Find where the given text appears and provide that cell's center as [X, Y] coordinate. 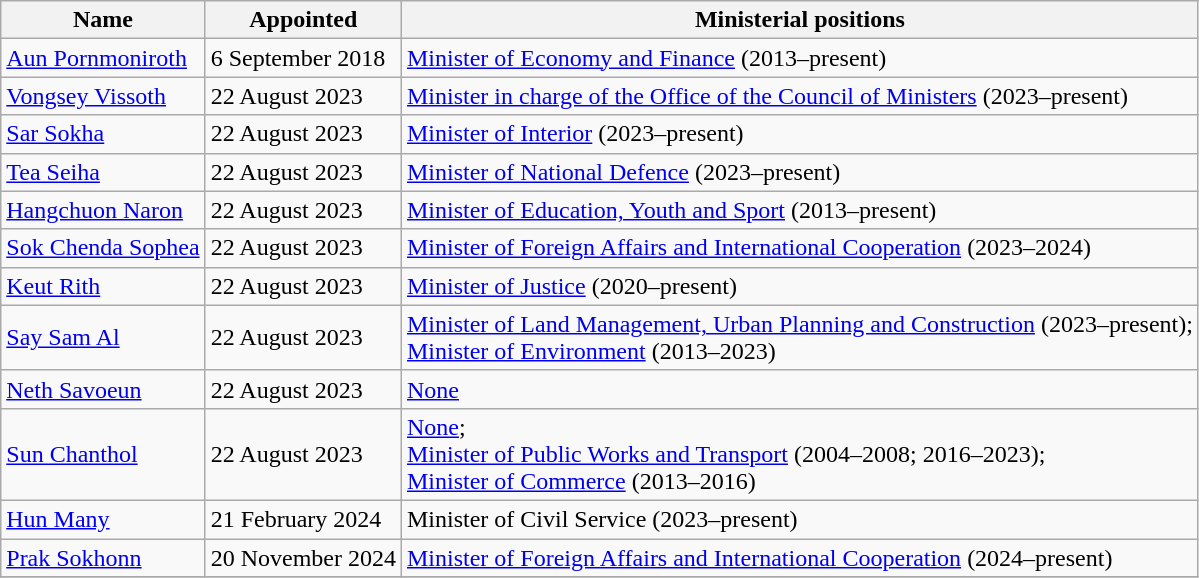
Neth Savoeun [103, 389]
20 November 2024 [303, 557]
Minister of Civil Service (2023–present) [800, 519]
Prak Sokhonn [103, 557]
Minister of Justice (2020–present) [800, 286]
Hun Many [103, 519]
None;Minister of Public Works and Transport (2004–2008; 2016–2023);Minister of Commerce (2013–2016) [800, 454]
Minister in charge of the Office of the Council of Ministers (2023–present) [800, 96]
None [800, 389]
Keut Rith [103, 286]
Minister of Interior (2023–present) [800, 134]
Minister of Economy and Finance (2013–present) [800, 58]
Tea Seiha [103, 172]
Sar Sokha [103, 134]
Sok Chenda Sophea [103, 248]
Minister of Foreign Affairs and International Cooperation (2024–present) [800, 557]
Minister of Foreign Affairs and International Cooperation (2023–2024) [800, 248]
Sun Chanthol [103, 454]
Appointed [303, 20]
Vongsey Vissoth [103, 96]
Ministerial positions [800, 20]
Minister of Education, Youth and Sport (2013–present) [800, 210]
Minister of Land Management, Urban Planning and Construction (2023–present);Minister of Environment (2013–2023) [800, 338]
Minister of National Defence (2023–present) [800, 172]
Name [103, 20]
Aun Pornmoniroth [103, 58]
Say Sam Al [103, 338]
21 February 2024 [303, 519]
Hangchuon Naron [103, 210]
6 September 2018 [303, 58]
